Identify which cell holds the provided text, then report its (X, Y) central coordinate. 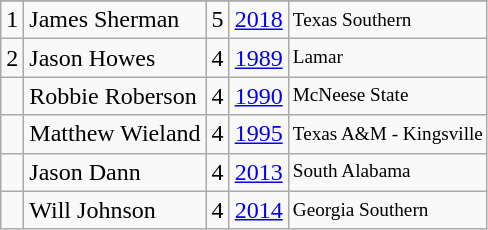
McNeese State (388, 96)
2013 (258, 172)
Jason Dann (115, 172)
1989 (258, 58)
Will Johnson (115, 210)
Robbie Roberson (115, 96)
5 (218, 20)
1990 (258, 96)
Texas Southern (388, 20)
Texas A&M - Kingsville (388, 134)
2 (12, 58)
Matthew Wieland (115, 134)
South Alabama (388, 172)
2014 (258, 210)
Jason Howes (115, 58)
1995 (258, 134)
2018 (258, 20)
1 (12, 20)
James Sherman (115, 20)
Lamar (388, 58)
Georgia Southern (388, 210)
